Provide the (x, y) coordinate of the cell's center where the given text is located.  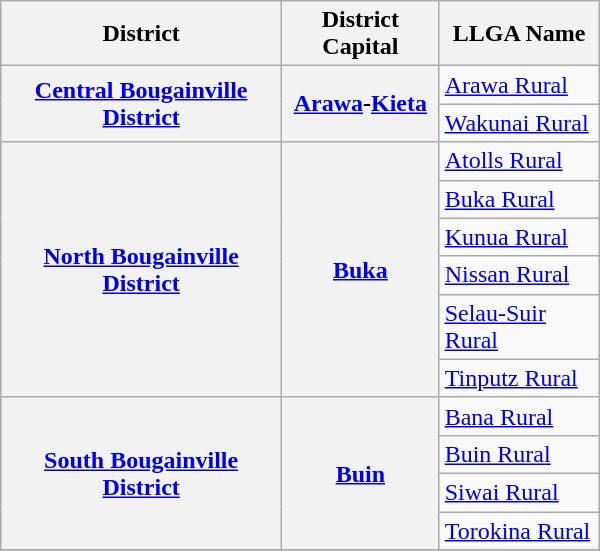
Atolls Rural (519, 161)
LLGA Name (519, 34)
Torokina Rural (519, 531)
Siwai Rural (519, 492)
Buka (361, 270)
North Bougainville District (142, 270)
Bana Rural (519, 416)
Tinputz Rural (519, 378)
Buin (361, 473)
Selau-Suir Rural (519, 326)
Arawa Rural (519, 85)
Nissan Rural (519, 275)
Buin Rural (519, 454)
Arawa-Kieta (361, 104)
Wakunai Rural (519, 123)
South Bougainville District (142, 473)
District Capital (361, 34)
District (142, 34)
Central Bougainville District (142, 104)
Buka Rural (519, 199)
Kunua Rural (519, 237)
